Capture the cell that displays the provided text and extract its (x, y) central coordinate. 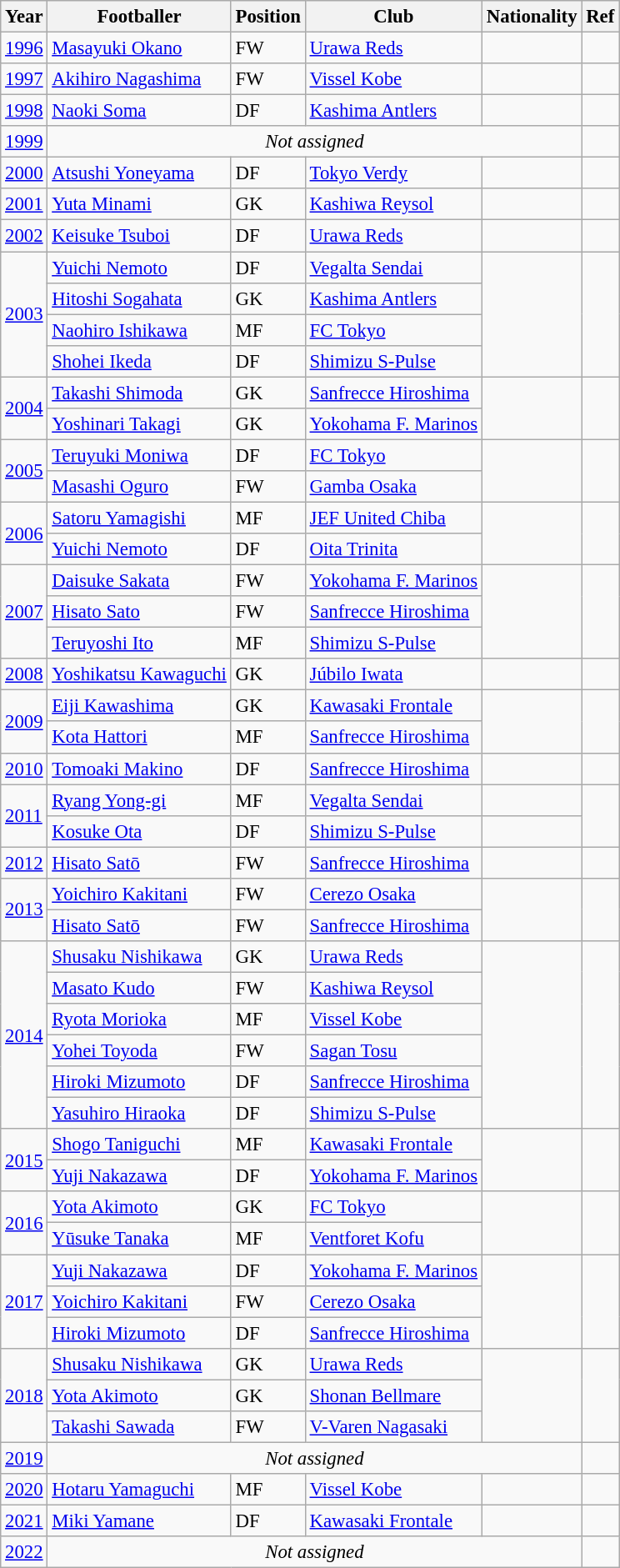
Teruyuki Moniwa (139, 455)
2020 (24, 1490)
1999 (24, 142)
Yoshinari Takagi (139, 424)
Ref (600, 17)
Kosuke Ota (139, 831)
Shogo Taniguchi (139, 1145)
2004 (24, 408)
Tomoaki Makino (139, 769)
2012 (24, 863)
Yūsuke Tanaka (139, 1239)
Takashi Sawada (139, 1427)
Eiji Kawashima (139, 706)
Satoru Yamagishi (139, 518)
Ventforet Kofu (393, 1239)
2013 (24, 910)
Masato Kudo (139, 988)
2019 (24, 1458)
Kota Hattori (139, 738)
2001 (24, 204)
2000 (24, 173)
2009 (24, 722)
Tokyo Verdy (393, 173)
Club (393, 17)
Naohiro Ishikawa (139, 330)
1998 (24, 111)
2021 (24, 1520)
V-Varen Nagasaki (393, 1427)
2006 (24, 534)
Hisato Sato (139, 612)
2014 (24, 1035)
Akihiro Nagashima (139, 79)
2011 (24, 815)
Yuta Minami (139, 204)
Masayuki Okano (139, 48)
2016 (24, 1224)
2017 (24, 1302)
Júbilo Iwata (393, 674)
Nationality (532, 17)
2022 (24, 1552)
Ryota Morioka (139, 1019)
2018 (24, 1395)
Shonan Bellmare (393, 1395)
Gamba Osaka (393, 487)
Miki Yamane (139, 1520)
Sagan Tosu (393, 1051)
2007 (24, 612)
Yoshikatsu Kawaguchi (139, 674)
Takashi Shimoda (139, 393)
2015 (24, 1160)
Position (268, 17)
Teruyoshi Ito (139, 644)
Year (24, 17)
2002 (24, 236)
Masashi Oguro (139, 487)
Oita Trinita (393, 549)
JEF United Chiba (393, 518)
1997 (24, 79)
Shohei Ikeda (139, 361)
Ryang Yong-gi (139, 800)
Footballer (139, 17)
2010 (24, 769)
Yasuhiro Hiraoka (139, 1114)
Atsushi Yoneyama (139, 173)
2003 (24, 314)
Naoki Soma (139, 111)
1996 (24, 48)
Daisuke Sakata (139, 581)
Hitoshi Sogahata (139, 298)
Hotaru Yamaguchi (139, 1490)
Yohei Toyoda (139, 1051)
2005 (24, 470)
2008 (24, 674)
Keisuke Tsuboi (139, 236)
